Output the (X, Y) coordinate of the center of the cell containing the given text.  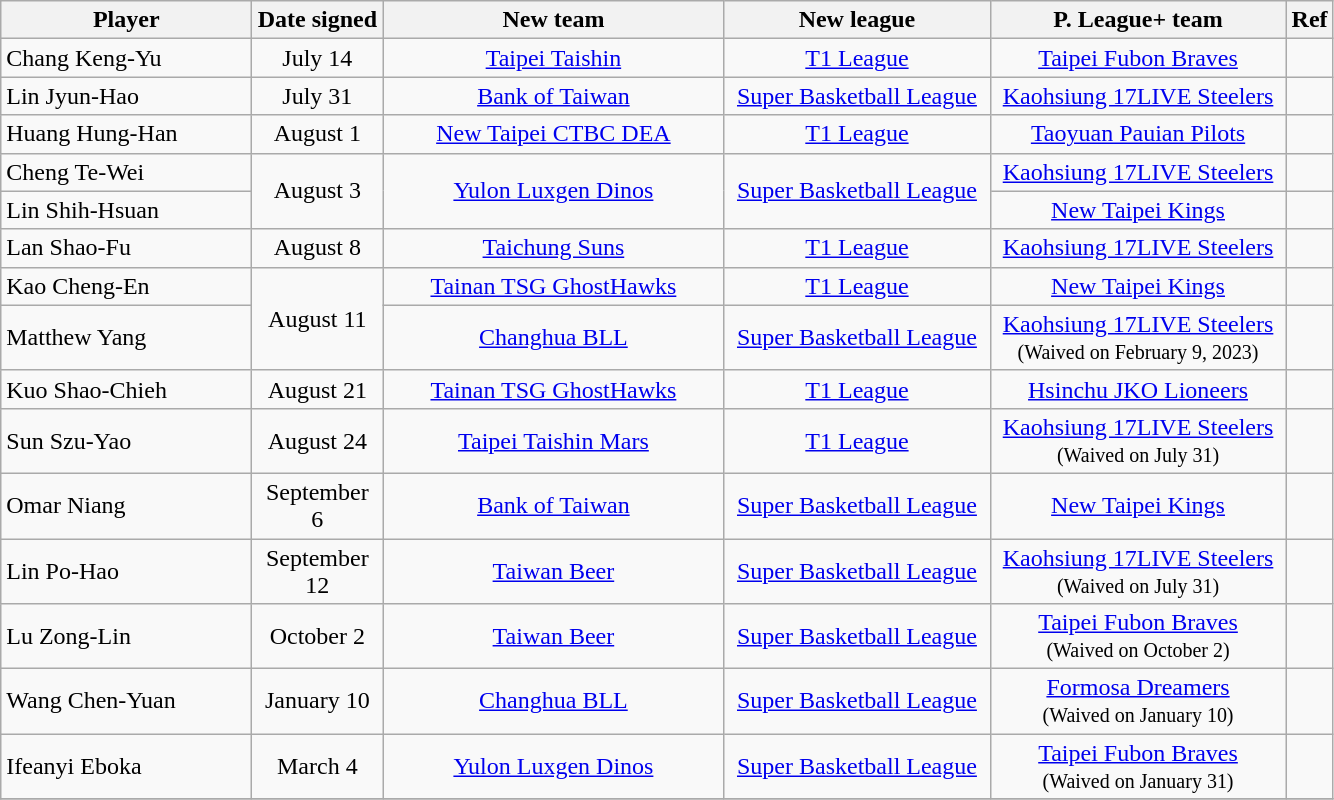
Lin Jyun-Hao (126, 96)
Taipei Fubon Braves (1138, 58)
Matthew Yang (126, 338)
Huang Hung-Han (126, 134)
Taipei Taishin (554, 58)
Taichung Suns (554, 248)
September 12 (318, 570)
Lan Shao-Fu (126, 248)
March 4 (318, 766)
August 24 (318, 440)
July 14 (318, 58)
Wang Chen-Yuan (126, 702)
September 6 (318, 506)
Formosa Dreamers(Waived on January 10) (1138, 702)
August 11 (318, 318)
August 21 (318, 389)
Cheng Te-Wei (126, 172)
August 3 (318, 191)
Taipei Fubon Braves(Waived on October 2) (1138, 636)
August 1 (318, 134)
Ifeanyi Eboka (126, 766)
New league (857, 20)
January 10 (318, 702)
July 31 (318, 96)
October 2 (318, 636)
Player (126, 20)
Ref (1310, 20)
Lin Shih-Hsuan (126, 210)
Date signed (318, 20)
Taipei Taishin Mars (554, 440)
Omar Niang (126, 506)
New Taipei CTBC DEA (554, 134)
Taoyuan Pauian Pilots (1138, 134)
Lu Zong-Lin (126, 636)
New team (554, 20)
Sun Szu-Yao (126, 440)
Chang Keng-Yu (126, 58)
P. League+ team (1138, 20)
Kao Cheng-En (126, 286)
Kuo Shao-Chieh (126, 389)
Kaohsiung 17LIVE Steelers(Waived on February 9, 2023) (1138, 338)
Hsinchu JKO Lioneers (1138, 389)
Taipei Fubon Braves(Waived on January 31) (1138, 766)
August 8 (318, 248)
Lin Po-Hao (126, 570)
